Identify which cell holds the provided text, then report its [x, y] central coordinate. 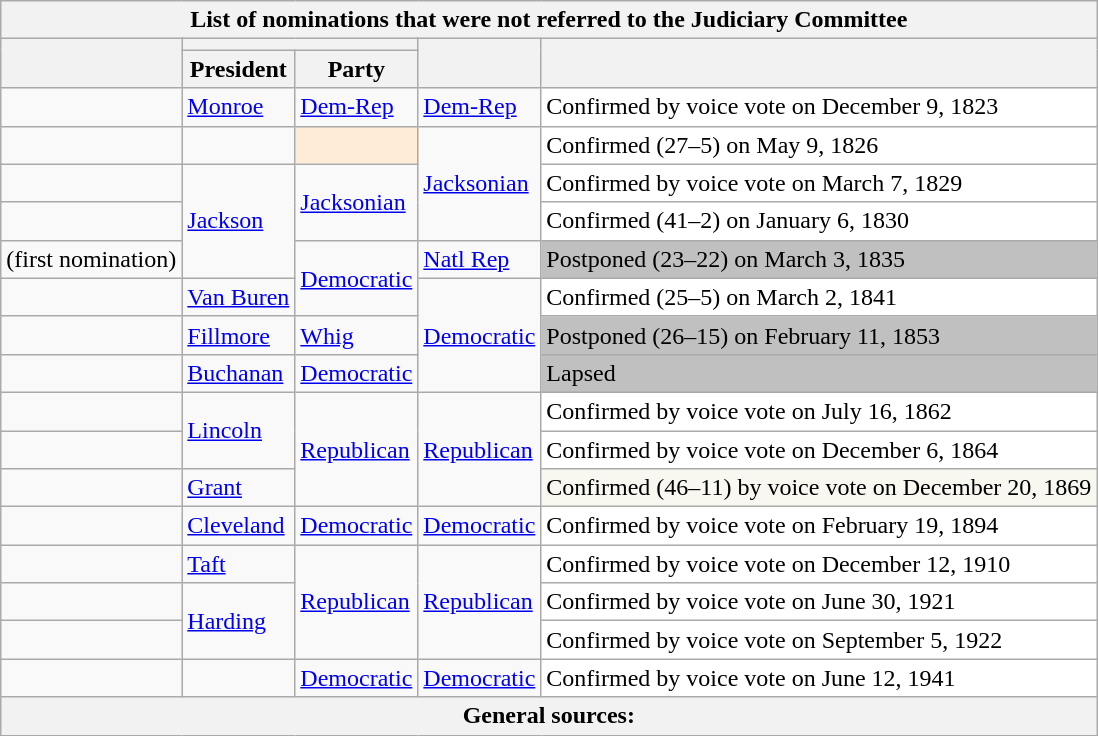
Buchanan [238, 373]
List of nominations that were not referred to the Judiciary Committee [549, 20]
Confirmed by voice vote on December 9, 1823 [819, 107]
Party [356, 69]
Confirmed by voice vote on December 6, 1864 [819, 449]
Confirmed (41–2) on January 6, 1830 [819, 221]
Lincoln [238, 430]
Confirmed by voice vote on June 12, 1941 [819, 678]
Harding [238, 621]
President [238, 69]
Confirmed by voice vote on February 19, 1894 [819, 526]
Taft [238, 564]
Confirmed (46–11) by voice vote on December 20, 1869 [819, 488]
Confirmed (25–5) on March 2, 1841 [819, 297]
Natl Rep [480, 259]
Confirmed (27–5) on May 9, 1826 [819, 145]
Fillmore [238, 335]
Van Buren [238, 297]
Cleveland [238, 526]
(first nomination) [92, 259]
Postponed (23–22) on March 3, 1835 [819, 259]
Whig [356, 335]
Jackson [238, 221]
Confirmed by voice vote on December 12, 1910 [819, 564]
Grant [238, 488]
General sources: [549, 716]
Confirmed by voice vote on September 5, 1922 [819, 640]
Confirmed by voice vote on March 7, 1829 [819, 183]
Lapsed [819, 373]
Confirmed by voice vote on June 30, 1921 [819, 602]
Confirmed by voice vote on July 16, 1862 [819, 411]
Monroe [238, 107]
Postponed (26–15) on February 11, 1853 [819, 335]
